From the cell containing the given text, extract its center point as (x, y) coordinate. 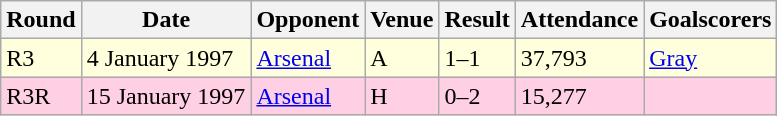
1–1 (477, 58)
H (402, 96)
0–2 (477, 96)
Date (166, 20)
15,277 (579, 96)
Result (477, 20)
37,793 (579, 58)
R3 (41, 58)
4 January 1997 (166, 58)
R3R (41, 96)
Gray (710, 58)
Venue (402, 20)
Goalscorers (710, 20)
Round (41, 20)
A (402, 58)
Attendance (579, 20)
15 January 1997 (166, 96)
Opponent (308, 20)
